For the text-containing cell, return its midpoint in [X, Y] coordinate format. 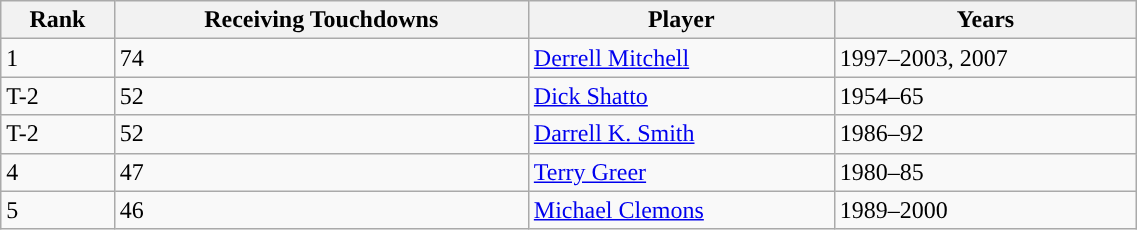
1986–92 [986, 134]
1989–2000 [986, 210]
1997–2003, 2007 [986, 58]
1954–65 [986, 96]
Player [681, 20]
47 [321, 172]
Derrell Mitchell [681, 58]
Darrell K. Smith [681, 134]
Terry Greer [681, 172]
46 [321, 210]
4 [58, 172]
Michael Clemons [681, 210]
1980–85 [986, 172]
1 [58, 58]
74 [321, 58]
Receiving Touchdowns [321, 20]
Dick Shatto [681, 96]
Rank [58, 20]
5 [58, 210]
Years [986, 20]
